Pinpoint the cell where the given text exists, returning its [X, Y] midpoint coordinate. 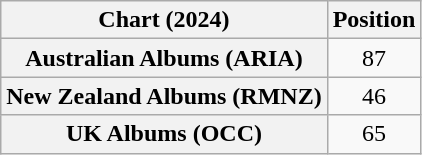
New Zealand Albums (RMNZ) [164, 96]
UK Albums (OCC) [164, 134]
Chart (2024) [164, 20]
Position [374, 20]
87 [374, 58]
65 [374, 134]
Australian Albums (ARIA) [164, 58]
46 [374, 96]
